Return [X, Y] of the center of cell containing provided text 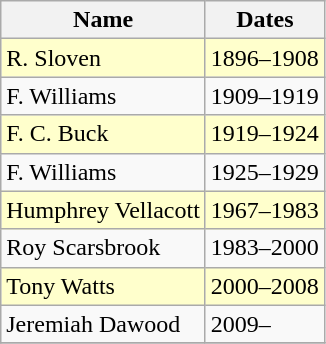
1925–1929 [264, 172]
1909–1919 [264, 96]
F. C. Buck [104, 134]
2000–2008 [264, 286]
1919–1924 [264, 134]
1967–1983 [264, 210]
Roy Scarsbrook [104, 248]
Jeremiah Dawood [104, 324]
2009– [264, 324]
Tony Watts [104, 286]
Dates [264, 20]
Name [104, 20]
1983–2000 [264, 248]
Humphrey Vellacott [104, 210]
R. Sloven [104, 58]
1896–1908 [264, 58]
